Determine the [X, Y] coordinate at the center of the cell enclosing the given text.  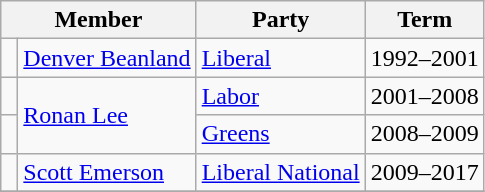
2009–2017 [424, 172]
Greens [280, 134]
2008–2009 [424, 134]
Term [424, 20]
2001–2008 [424, 96]
Liberal [280, 58]
Party [280, 20]
Member [98, 20]
Scott Emerson [107, 172]
Ronan Lee [107, 115]
Liberal National [280, 172]
Labor [280, 96]
1992–2001 [424, 58]
Denver Beanland [107, 58]
